Find where the given text appears and provide that cell's center as (X, Y) coordinate. 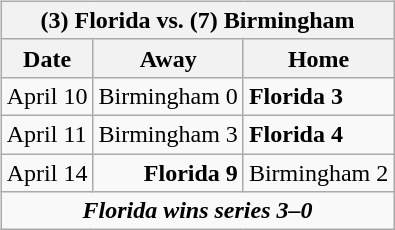
Away (168, 58)
April 10 (47, 96)
Florida wins series 3–0 (198, 211)
Florida 4 (318, 134)
Florida 9 (168, 173)
(3) Florida vs. (7) Birmingham (198, 20)
Florida 3 (318, 96)
Home (318, 58)
Birmingham 3 (168, 134)
April 14 (47, 173)
Date (47, 58)
Birmingham 0 (168, 96)
April 11 (47, 134)
Birmingham 2 (318, 173)
